Provide the (X, Y) coordinate of the cell's center where the given text is located.  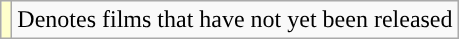
Denotes films that have not yet been released (235, 20)
